Return the (X, Y) coordinate for the center point of the cell that contains the specified text.  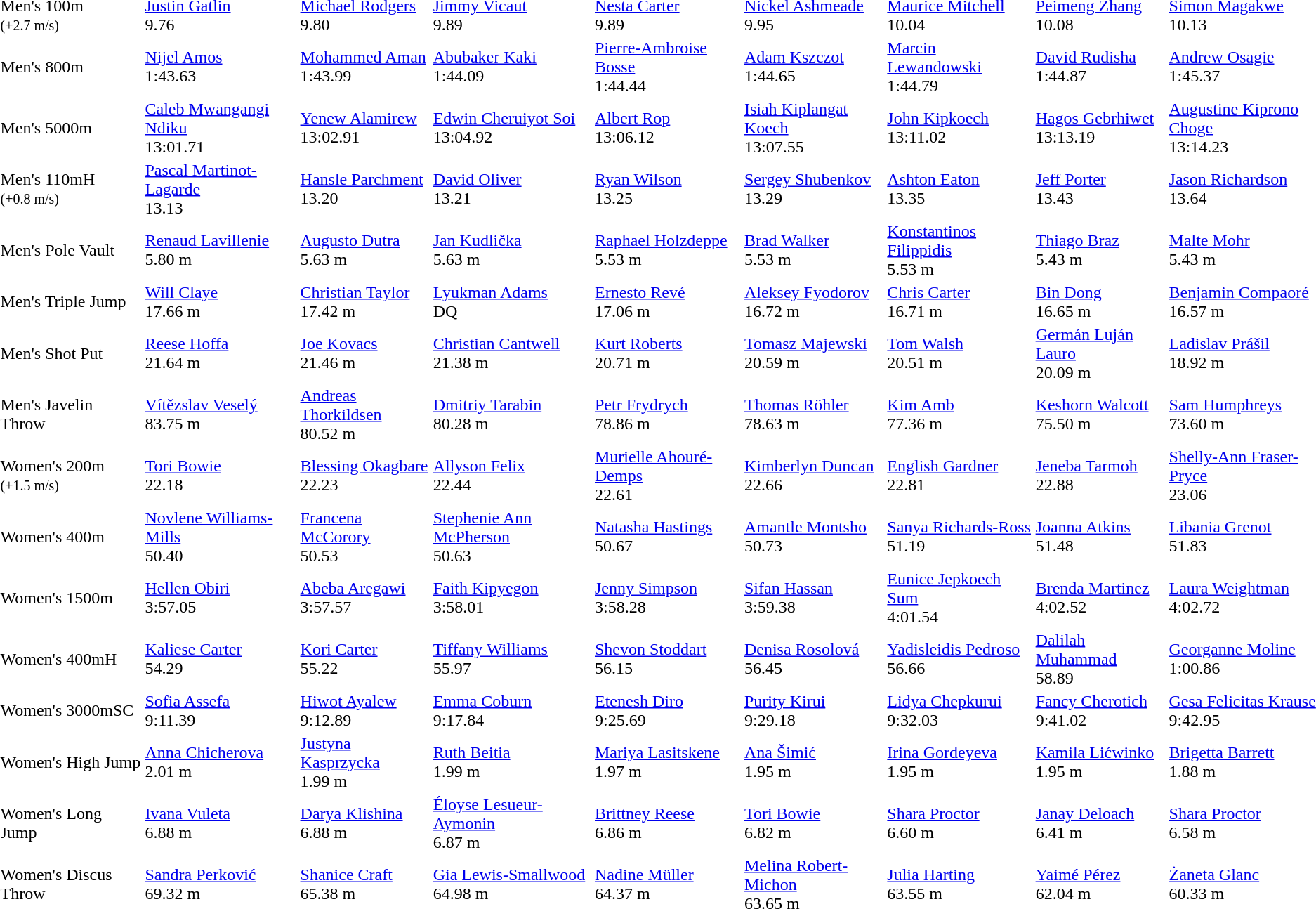
Raphael Holzdeppe 5.53 m (667, 250)
Ana Šimić 1.95 m (813, 762)
Abeba Aregawi 3:57.57 (364, 598)
Thiago Braz 5.43 m (1100, 250)
Andreas Thorkildsen 80.52 m (364, 414)
Sanya Richards-Ross 51.19 (959, 537)
Lyukman Adams DQ (511, 302)
Nijel Amos 1:43.63 (221, 67)
Kori Carter 55.22 (364, 659)
Kurt Roberts 20.71 m (667, 353)
Ivana Vuleta 6.88 m (221, 823)
Kamila Lićwinko 1.95 m (1100, 762)
Reese Hoffa 21.64 m (221, 353)
Hellen Obiri 3:57.05 (221, 598)
Fancy Cherotich 9:41.02 (1100, 711)
Edwin Cheruiyot Soi 13:04.92 (511, 128)
Abubaker Kaki 1:44.09 (511, 67)
Ryan Wilson 13.25 (667, 189)
English Gardner 22.81 (959, 476)
Brenda Martinez 4:02.52 (1100, 598)
Mariya Lasitskene 1.97 m (667, 762)
Ernesto Revé 17.06 m (667, 302)
Shara Proctor 6.60 m (959, 823)
Tiffany Williams 55.97 (511, 659)
Novlene Williams-Mills 50.40 (221, 537)
Petr Frydrych 78.86 m (667, 414)
Konstantinos Filippidis 5.53 m (959, 250)
Ruth Beitia 1.99 m (511, 762)
Tom Walsh 20.51 m (959, 353)
Hagos Gebrhiwet 13:13.19 (1100, 128)
Will Claye 17.66 m (221, 302)
Brittney Reese 6.86 m (667, 823)
John Kipkoech 13:11.02 (959, 128)
Marcin Lewandowski 1:44.79 (959, 67)
Brad Walker 5.53 m (813, 250)
Joe Kovacs 21.46 m (364, 353)
Dalilah Muhammad 58.89 (1100, 659)
Mohammed Aman 1:43.99 (364, 67)
Aleksey Fyodorov 16.72 m (813, 302)
Jeff Porter 13.43 (1100, 189)
Tomasz Majewski 20.59 m (813, 353)
Kim Amb 77.36 m (959, 414)
Natasha Hastings 50.67 (667, 537)
Sifan Hassan 3:59.38 (813, 598)
Yenew Alamirew 13:02.91 (364, 128)
Christian Cantwell 21.38 m (511, 353)
Keshorn Walcott 75.50 m (1100, 414)
Pierre-Ambroise Bosse 1:44.44 (667, 67)
David Oliver 13.21 (511, 189)
Christian Taylor 17.42 m (364, 302)
Darya Klishina 6.88 m (364, 823)
Hansle Parchment 13.20 (364, 189)
Tori Bowie 6.82 m (813, 823)
Anna Chicherova 2.01 m (221, 762)
Tori Bowie 22.18 (221, 476)
Ashton Eaton 13.35 (959, 189)
Kaliese Carter 54.29 (221, 659)
Albert Rop 13:06.12 (667, 128)
Faith Kipyegon 3:58.01 (511, 598)
Augusto Dutra 5.63 m (364, 250)
Sofia Assefa 9:11.39 (221, 711)
Germán Luján Lauro 20.09 m (1100, 353)
Hiwot Ayalew 9:12.89 (364, 711)
Adam Kszczot 1:44.65 (813, 67)
Jenny Simpson 3:58.28 (667, 598)
Murielle Ahouré-Demps 22.61 (667, 476)
Eunice Jepkoech Sum 4:01.54 (959, 598)
Éloyse Lesueur-Aymonin 6.87 m (511, 823)
Denisa Rosolová 56.45 (813, 659)
Vítězslav Veselý 83.75 m (221, 414)
Renaud Lavillenie 5.80 m (221, 250)
David Rudisha 1:44.87 (1100, 67)
Justyna Kasprzycka 1.99 m (364, 762)
Pascal Martinot-Lagarde 13.13 (221, 189)
Kimberlyn Duncan 22.66 (813, 476)
Sergey Shubenkov 13.29 (813, 189)
Stephenie Ann McPherson 50.63 (511, 537)
Emma Coburn 9:17.84 (511, 711)
Joanna Atkins 51.48 (1100, 537)
Thomas Röhler 78.63 m (813, 414)
Isiah Kiplangat Koech 13:07.55 (813, 128)
Jan Kudlička 5.63 m (511, 250)
Lidya Chepkurui 9:32.03 (959, 711)
Shevon Stoddart 56.15 (667, 659)
Yadisleidis Pedroso 56.66 (959, 659)
Chris Carter 16.71 m (959, 302)
Caleb Mwangangi Ndiku 13:01.71 (221, 128)
Blessing Okagbare 22.23 (364, 476)
Jeneba Tarmoh 22.88 (1100, 476)
Janay Deloach 6.41 m (1100, 823)
Purity Kirui 9:29.18 (813, 711)
Etenesh Diro 9:25.69 (667, 711)
Irina Gordeyeva 1.95 m (959, 762)
Bin Dong 16.65 m (1100, 302)
Allyson Felix 22.44 (511, 476)
Francena McCorory 50.53 (364, 537)
Dmitriy Tarabin 80.28 m (511, 414)
Amantle Montsho 50.73 (813, 537)
